Capture the cell that displays the provided text and extract its (X, Y) central coordinate. 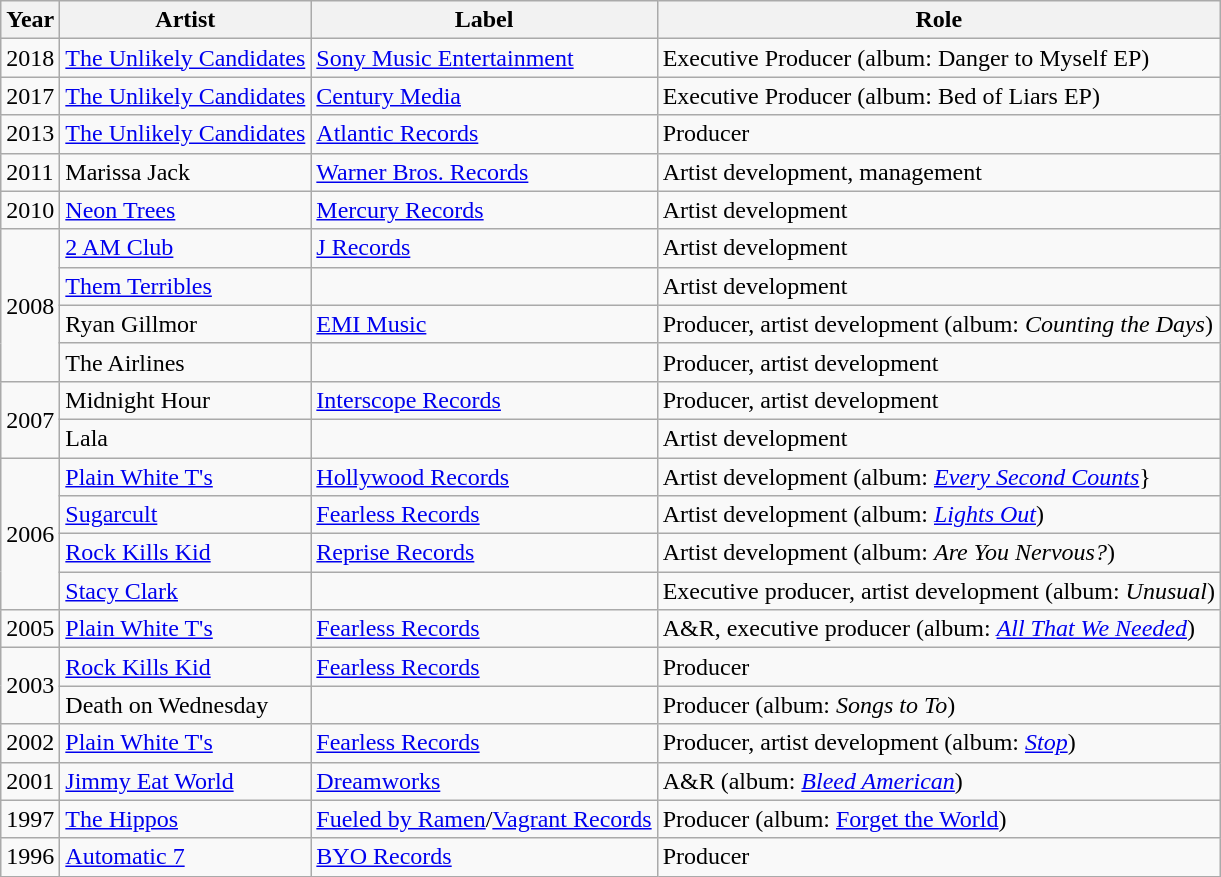
Mercury Records (484, 210)
2001 (30, 781)
Sony Music Entertainment (484, 58)
Neon Trees (186, 210)
Them Terribles (186, 286)
EMI Music (484, 324)
A&R, executive producer (album: All That We Needed) (938, 629)
Role (938, 20)
Sugarcult (186, 515)
2008 (30, 305)
Death on Wednesday (186, 705)
A&R (album: Bleed American) (938, 781)
Midnight Hour (186, 400)
Fueled by Ramen/Vagrant Records (484, 819)
2013 (30, 134)
Artist development (album: Every Second Counts} (938, 477)
Hollywood Records (484, 477)
2007 (30, 419)
Executive producer, artist development (album: Unusual) (938, 591)
Artist (186, 20)
1997 (30, 819)
Year (30, 20)
Producer, artist development (album: Counting the Days) (938, 324)
Interscope Records (484, 400)
Century Media (484, 96)
Executive Producer (album: Danger to Myself EP) (938, 58)
Lala (186, 438)
Marissa Jack (186, 172)
J Records (484, 248)
Warner Bros. Records (484, 172)
Automatic 7 (186, 857)
Ryan Gillmor (186, 324)
Producer, artist development (album: Stop) (938, 743)
The Airlines (186, 362)
Producer (album: Songs to To) (938, 705)
Stacy Clark (186, 591)
2017 (30, 96)
Executive Producer (album: Bed of Liars EP) (938, 96)
2006 (30, 534)
Artist development (album: Are You Nervous?) (938, 553)
2011 (30, 172)
1996 (30, 857)
Producer (album: Forget the World) (938, 819)
2 AM Club (186, 248)
2003 (30, 686)
BYO Records (484, 857)
Atlantic Records (484, 134)
Reprise Records (484, 553)
Dreamworks (484, 781)
Jimmy Eat World (186, 781)
2018 (30, 58)
The Hippos (186, 819)
2002 (30, 743)
2010 (30, 210)
Label (484, 20)
Artist development (album: Lights Out) (938, 515)
2005 (30, 629)
Artist development, management (938, 172)
